Capture the cell that displays the provided text and extract its (X, Y) central coordinate. 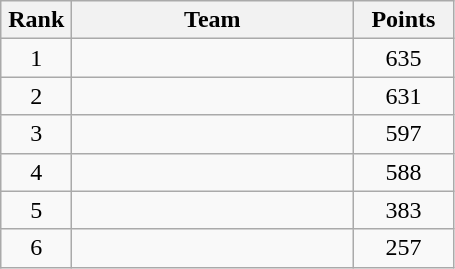
631 (404, 96)
635 (404, 58)
2 (36, 96)
6 (36, 248)
597 (404, 134)
3 (36, 134)
4 (36, 172)
Points (404, 20)
383 (404, 210)
Team (212, 20)
1 (36, 58)
588 (404, 172)
Rank (36, 20)
257 (404, 248)
5 (36, 210)
